Determine the [x, y] coordinate at the center of the cell enclosing the given text.  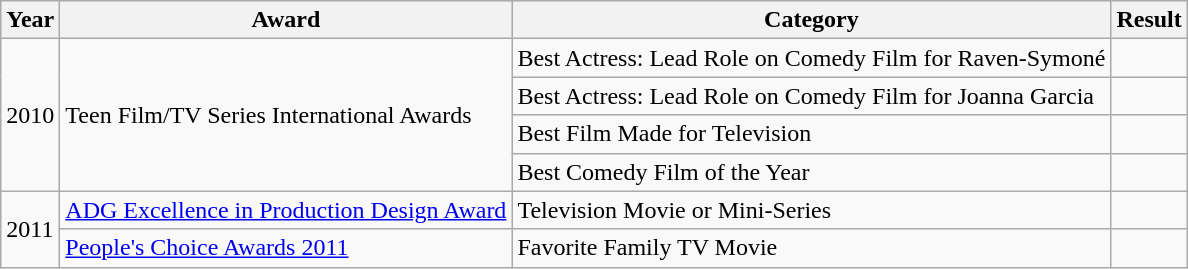
2011 [30, 229]
Best Comedy Film of the Year [812, 172]
Best Film Made for Television [812, 134]
Favorite Family TV Movie [812, 248]
Teen Film/TV Series International Awards [286, 115]
ADG Excellence in Production Design Award [286, 210]
Result [1149, 20]
Award [286, 20]
Best Actress: Lead Role on Comedy Film for Joanna Garcia [812, 96]
Television Movie or Mini-Series [812, 210]
2010 [30, 115]
Best Actress: Lead Role on Comedy Film for Raven-Symoné [812, 58]
Year [30, 20]
People's Choice Awards 2011 [286, 248]
Category [812, 20]
